Output the [X, Y] coordinate of the center of the cell containing the given text.  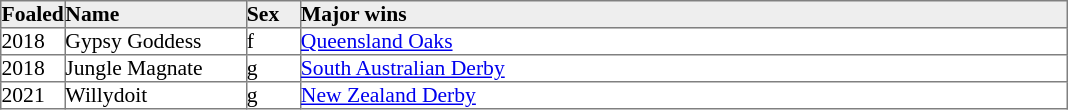
Sex [273, 14]
2021 [33, 96]
Jungle Magnate [156, 68]
Major wins [683, 14]
f [273, 42]
Gypsy Goddess [156, 42]
New Zealand Derby [683, 96]
Foaled [33, 14]
Name [156, 14]
South Australian Derby [683, 68]
Queensland Oaks [683, 42]
Willydoit [156, 96]
